Capture the cell that displays the provided text and extract its [X, Y] central coordinate. 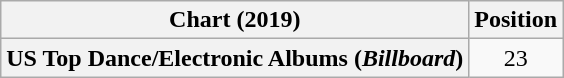
US Top Dance/Electronic Albums (Billboard) [235, 58]
23 [516, 58]
Chart (2019) [235, 20]
Position [516, 20]
